Locate the cell with the specified text and output its [x, y] center coordinate. 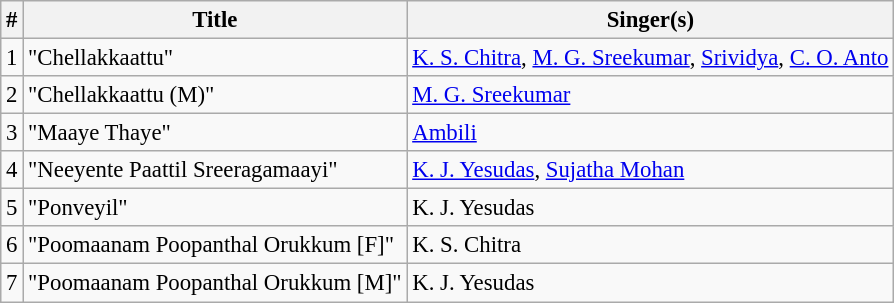
"Maaye Thaye" [215, 133]
"Neeyente Paattil Sreeragamaayi" [215, 170]
4 [12, 170]
"Poomaanam Poopanthal Orukkum [M]" [215, 283]
Ambili [650, 133]
# [12, 20]
"Chellakkaattu" [215, 58]
3 [12, 133]
"Chellakkaattu (M)" [215, 95]
2 [12, 95]
7 [12, 283]
6 [12, 245]
1 [12, 58]
5 [12, 208]
"Poomaanam Poopanthal Orukkum [F]" [215, 245]
"Ponveyil" [215, 208]
K. J. Yesudas, Sujatha Mohan [650, 170]
M. G. Sreekumar [650, 95]
K. S. Chitra [650, 245]
K. S. Chitra, M. G. Sreekumar, Srividya, C. O. Anto [650, 58]
Title [215, 20]
Singer(s) [650, 20]
